Return [X, Y] of the center of cell containing provided text 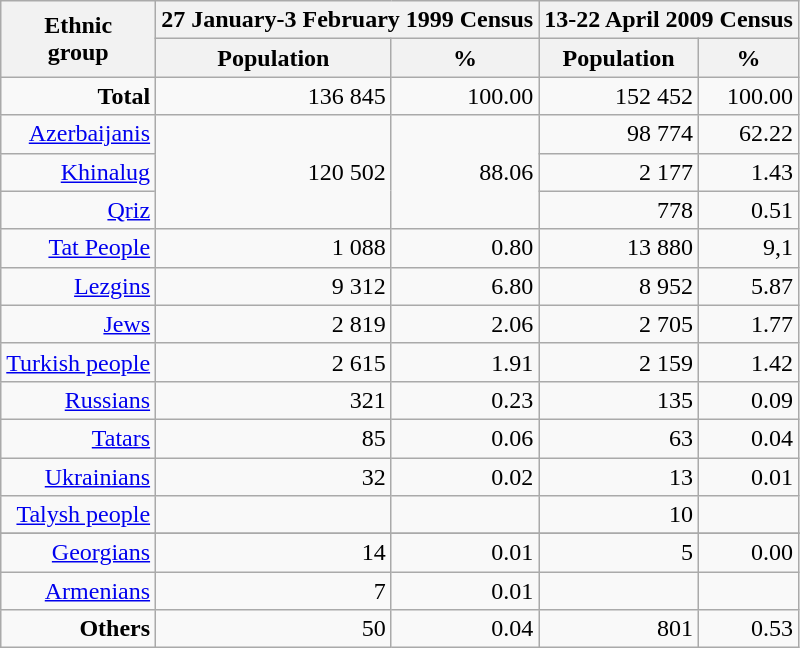
778 [619, 210]
7 [274, 591]
98 774 [619, 134]
0.51 [748, 210]
1.42 [748, 362]
321 [274, 400]
0.06 [465, 438]
2 615 [274, 362]
63 [619, 438]
0.09 [748, 400]
14 [274, 553]
1.91 [465, 362]
0.80 [465, 248]
1.77 [748, 324]
136 845 [274, 96]
801 [619, 629]
Others [78, 629]
Russians [78, 400]
0.53 [748, 629]
152 452 [619, 96]
Qriz [78, 210]
Khinalug [78, 172]
50 [274, 629]
120 502 [274, 172]
0.02 [465, 477]
Jews [78, 324]
6.80 [465, 286]
1.43 [748, 172]
0.00 [748, 553]
2 177 [619, 172]
27 January-3 February 1999 Census [348, 20]
2 159 [619, 362]
0.23 [465, 400]
5 [619, 553]
88.06 [465, 172]
Georgians [78, 553]
2 819 [274, 324]
Ukrainians [78, 477]
Tat People [78, 248]
Total [78, 96]
Talysh people [78, 515]
32 [274, 477]
9 312 [274, 286]
8 952 [619, 286]
9,1 [748, 248]
5.87 [748, 286]
Azerbaijanis [78, 134]
13 [619, 477]
Lezgins [78, 286]
2 705 [619, 324]
2.06 [465, 324]
Turkish people [78, 362]
62.22 [748, 134]
Tatars [78, 438]
13 880 [619, 248]
Ethnicgroup [78, 39]
135 [619, 400]
13-22 April 2009 Census [669, 20]
10 [619, 515]
85 [274, 438]
1 088 [274, 248]
Armenians [78, 591]
